For the text-containing cell, return its midpoint in (X, Y) coordinate format. 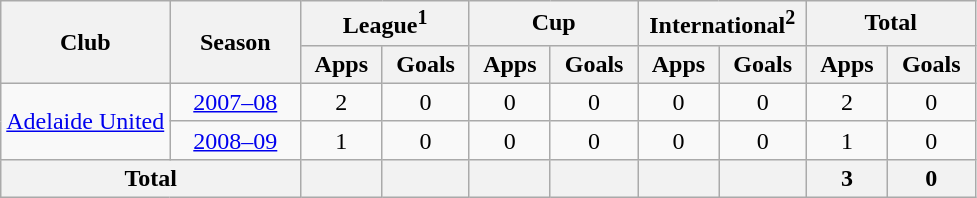
Club (86, 42)
2008–09 (236, 140)
3 (848, 178)
Cup (554, 24)
International2 (722, 24)
Adelaide United (86, 121)
League1 (386, 24)
Season (236, 42)
2007–08 (236, 102)
